Identify which cell holds the provided text, then report its (X, Y) central coordinate. 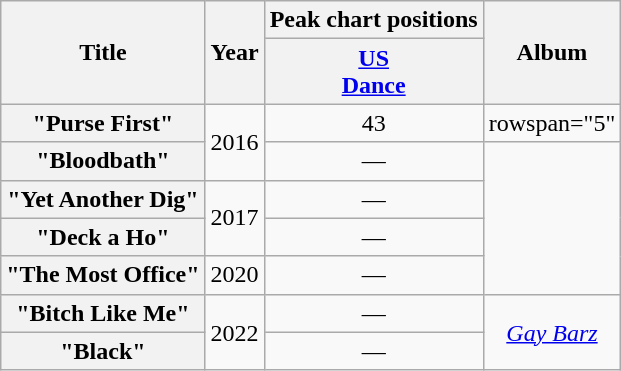
USDance (374, 72)
"Purse First" (103, 123)
"Deck a Ho" (103, 237)
rowspan="5" (552, 123)
43 (374, 123)
"Yet Another Dig" (103, 199)
"Bitch Like Me" (103, 313)
2016 (234, 142)
"Bloodbath" (103, 161)
Title (103, 52)
Gay Barz (552, 332)
Album (552, 52)
2017 (234, 218)
2022 (234, 332)
"Black" (103, 351)
Peak chart positions (374, 20)
"The Most Office" (103, 275)
Year (234, 52)
2020 (234, 275)
